Find where the given text appears and provide that cell's center as [x, y] coordinate. 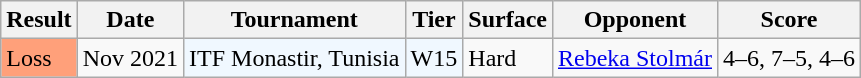
Hard [508, 58]
Surface [508, 20]
Nov 2021 [130, 58]
Tournament [294, 20]
Opponent [634, 20]
Loss [39, 58]
Date [130, 20]
Tier [434, 20]
Score [790, 20]
4–6, 7–5, 4–6 [790, 58]
W15 [434, 58]
Rebeka Stolmár [634, 58]
ITF Monastir, Tunisia [294, 58]
Result [39, 20]
